Pinpoint the cell where the given text exists, returning its [x, y] midpoint coordinate. 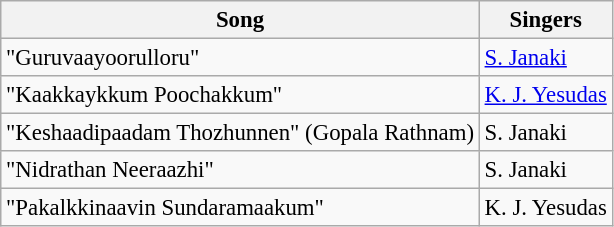
Song [240, 20]
"Nidrathan Neeraazhi" [240, 170]
"Pakalkkinaavin Sundaramaakum" [240, 208]
"Kaakkaykkum Poochakkum" [240, 95]
"Keshaadipaadam Thozhunnen" (Gopala Rathnam) [240, 133]
Singers [546, 20]
"Guruvaayoorulloru" [240, 58]
